Pinpoint the cell where the given text exists, returning its (x, y) midpoint coordinate. 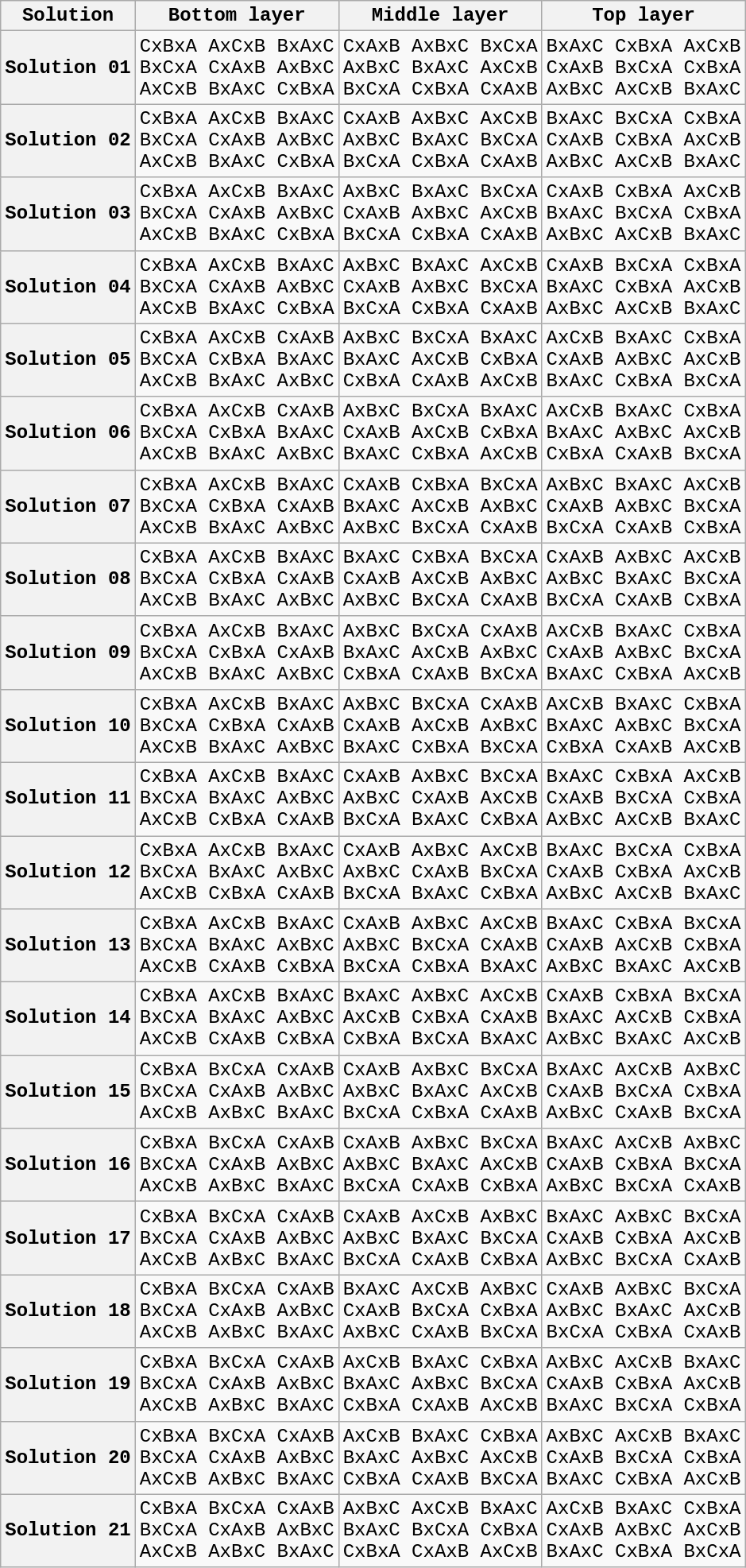
AxCxB BxAxC CxBxACxAxB AxBxC BxCxABxAxC CxBxA AxCxB (644, 652)
AxBxC BxCxA CxAxBBxAxC AxCxB AxBxCCxBxA CxAxB BxCxA (440, 652)
AxBxC AxCxB BxAxCCxAxB CxBxA AxCxBBxAxC BxCxA CxBxA (644, 1384)
CxAxB AxCxB AxBxCAxBxC BxAxC BxCxABxCxA CxAxB CxBxA (440, 1238)
BxAxC CxBxA BxCxACxAxB AxCxB AxBxCAxBxC BxCxA CxAxB (440, 579)
Solution 14 (68, 1019)
AxBxC AxCxB BxAxCCxAxB BxCxA CxBxABxAxC CxBxA AxCxB (644, 1458)
AxBxC BxCxA BxAxCBxAxC AxCxB CxBxACxBxA CxAxB AxCxB (440, 360)
BxAxC AxBxC BxCxACxAxB CxBxA AxCxBAxBxC BxCxA CxAxB (644, 1238)
CxAxB CxBxA AxCxBBxAxC BxCxA CxBxAAxBxC AxCxB BxAxC (644, 214)
BxAxC CxBxA BxCxACxAxB AxCxB CxBxAAxBxC BxAxC AxCxB (644, 946)
CxAxB CxBxA BxCxABxAxC AxCxB AxBxCAxBxC BxCxA CxAxB (440, 506)
CxAxB AxBxC BxCxAAxBxC CxAxB AxCxBBxCxA BxAxC CxBxA (440, 799)
Solution 11 (68, 799)
Solution 01 (68, 68)
Solution 06 (68, 433)
Solution 21 (68, 1531)
Solution 04 (68, 287)
BxAxC AxBxC AxCxBAxCxB CxBxA CxAxBCxBxA BxCxA BxAxC (440, 1019)
Solution 20 (68, 1458)
AxBxC BxAxC BxCxACxAxB AxBxC AxCxBBxCxA CxBxA CxAxB (440, 214)
AxBxC BxAxC AxCxBCxAxB AxBxC BxCxABxCxA CxBxA CxAxB (440, 287)
Solution 12 (68, 873)
Solution 19 (68, 1384)
CxAxB BxCxA CxBxABxAxC CxBxA AxCxBAxBxC AxCxB BxAxC (644, 287)
Solution 15 (68, 1092)
Solution 16 (68, 1165)
CxAxB AxBxC AxCxBAxBxC CxAxB BxCxABxCxA BxAxC CxBxA (440, 873)
CxAxB AxBxC AxCxBAxBxC BxAxC BxCxABxCxA CxAxB CxBxA (644, 579)
CxAxB AxBxC AxCxBAxBxC BxAxC BxCxABxCxA CxBxA CxAxB (440, 141)
CxAxB AxBxC BxCxAAxBxC BxAxC AxCxBBxCxA CxAxB CxBxA (440, 1165)
BxAxC AxCxB AxBxCCxAxB CxBxA BxCxAAxBxC BxCxA CxAxB (644, 1165)
Solution 09 (68, 652)
AxBxC BxCxA BxAxCCxAxB AxCxB CxBxABxAxC CxBxA AxCxB (440, 433)
Top layer (644, 16)
Solution 08 (68, 579)
Solution 07 (68, 506)
AxBxC BxAxC AxCxBCxAxB AxBxC BxCxABxCxA CxAxB CxBxA (644, 506)
Solution 03 (68, 214)
AxBxC BxCxA CxAxBCxAxB AxCxB AxBxCBxAxC CxBxA BxCxA (440, 726)
Solution 17 (68, 1238)
Solution (68, 16)
Middle layer (440, 16)
CxAxB CxBxA BxCxABxAxC AxCxB CxBxAAxBxC BxAxC AxCxB (644, 1019)
AxBxC AxCxB BxAxCBxAxC BxCxA CxBxACxBxA CxAxB AxCxB (440, 1531)
Solution 02 (68, 141)
Solution 13 (68, 946)
Solution 05 (68, 360)
Bottom layer (237, 16)
CxAxB AxBxC AxCxBAxBxC BxCxA CxAxBBxCxA CxBxA BxAxC (440, 946)
Solution 10 (68, 726)
Solution 18 (68, 1311)
